Determine the [x, y] coordinate at the center of the cell enclosing the given text.  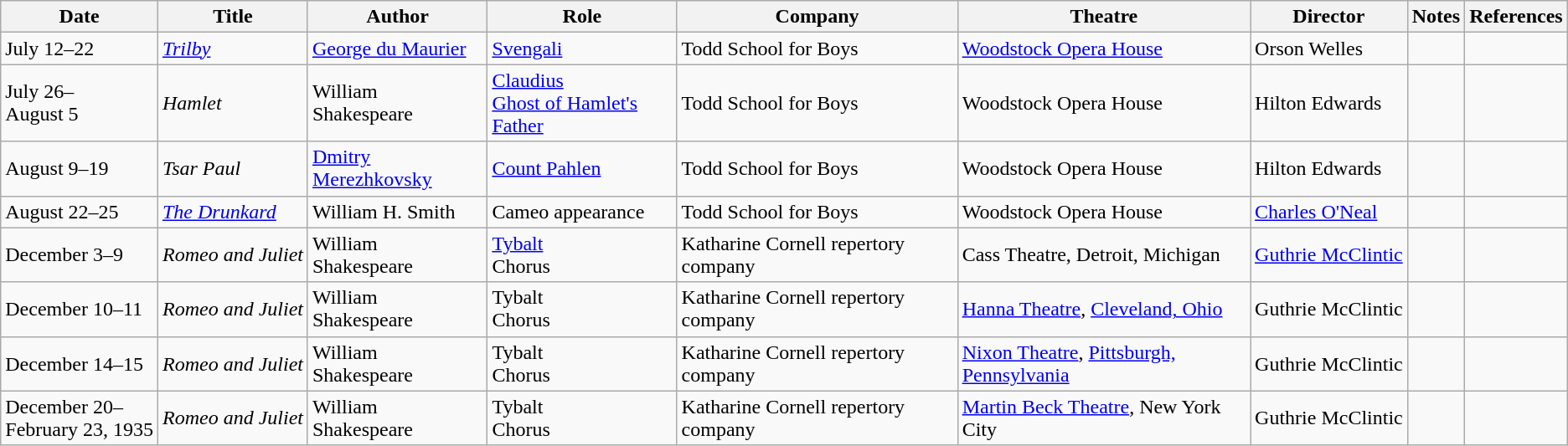
Cass Theatre, Detroit, Michigan [1104, 254]
Hamlet [233, 103]
Tsar Paul [233, 169]
Hanna Theatre, Cleveland, Ohio [1104, 310]
Role [582, 17]
Svengali [582, 49]
Nixon Theatre, Pittsburgh, Pennsylvania [1104, 363]
December 10–11 [80, 310]
December 14–15 [80, 363]
July 26–August 5 [80, 103]
Notes [1436, 17]
The Drunkard [233, 212]
Dmitry Merezhkovsky [397, 169]
August 22–25 [80, 212]
Theatre [1104, 17]
Trilby [233, 49]
August 9–19 [80, 169]
Director [1329, 17]
December 20–February 23, 1935 [80, 418]
Author [397, 17]
ClaudiusGhost of Hamlet's Father [582, 103]
William H. Smith [397, 212]
Charles O'Neal [1329, 212]
Title [233, 17]
Cameo appearance [582, 212]
July 12–22 [80, 49]
Martin Beck Theatre, New York City [1104, 418]
Count Pahlen [582, 169]
George du Maurier [397, 49]
Orson Welles [1329, 49]
December 3–9 [80, 254]
Date [80, 17]
References [1516, 17]
Company [818, 17]
